Extract the (x, y) coordinate from the center of the cell holding the provided text.  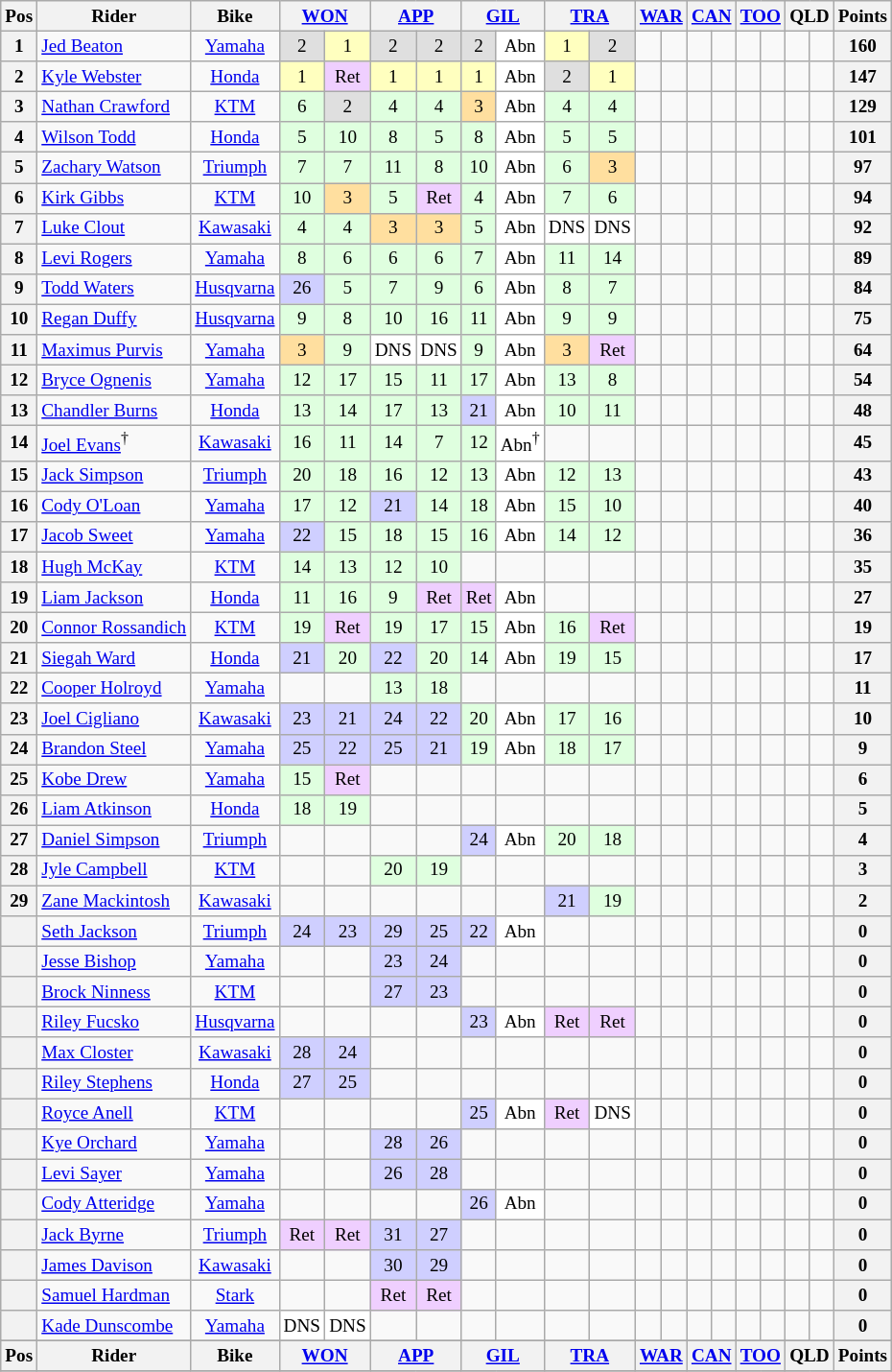
48 (862, 411)
101 (862, 137)
160 (862, 46)
Zachary Watson (114, 168)
40 (862, 507)
Jacob Sweet (114, 536)
Kirk Gibbs (114, 198)
94 (862, 198)
97 (862, 168)
Cooper Holroyd (114, 689)
30 (393, 1266)
75 (862, 319)
Cody Atteridge (114, 1204)
45 (862, 443)
35 (862, 567)
129 (862, 106)
Brandon Steel (114, 749)
64 (862, 350)
Jack Byrne (114, 1235)
43 (862, 476)
Joel Cigliano (114, 719)
Liam Atkinson (114, 810)
Riley Fucsko (114, 1023)
89 (862, 259)
Seth Jackson (114, 932)
Max Closter (114, 1053)
Nathan Crawford (114, 106)
Stark (235, 1295)
Cody O'Loan (114, 507)
Daniel Simpson (114, 840)
Brock Ninness (114, 992)
Joel Evans† (114, 443)
Maximus Purvis (114, 350)
Connor Rossandich (114, 627)
84 (862, 289)
Levi Rogers (114, 259)
Jesse Bishop (114, 961)
Kobe Drew (114, 779)
92 (862, 228)
Kade Dunscombe (114, 1326)
Regan Duffy (114, 319)
Todd Waters (114, 289)
Kyle Webster (114, 77)
Siegah Ward (114, 658)
Jed Beaton (114, 46)
Hugh McKay (114, 567)
36 (862, 536)
31 (393, 1235)
Royce Anell (114, 1114)
Abn† (520, 443)
Levi Sayer (114, 1174)
Riley Stephens (114, 1083)
Luke Clout (114, 228)
Zane Mackintosh (114, 901)
54 (862, 380)
Bryce Ognenis (114, 380)
Samuel Hardman (114, 1295)
Wilson Todd (114, 137)
Jyle Campbell (114, 870)
Chandler Burns (114, 411)
Liam Jackson (114, 598)
147 (862, 77)
Jack Simpson (114, 476)
Kye Orchard (114, 1144)
James Davison (114, 1266)
